Return [x, y] of the center of cell containing provided text 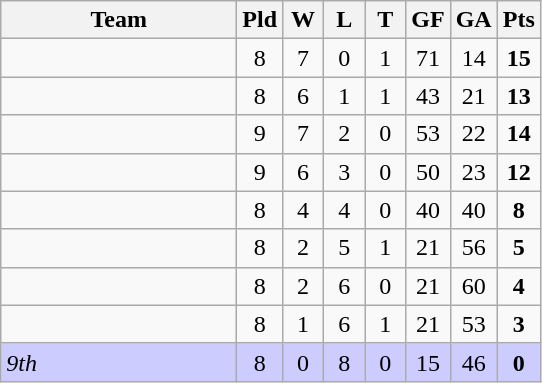
12 [518, 172]
GF [428, 20]
13 [518, 96]
56 [474, 248]
W [304, 20]
9th [119, 362]
T [386, 20]
43 [428, 96]
Pld [260, 20]
71 [428, 58]
L [344, 20]
22 [474, 134]
GA [474, 20]
Team [119, 20]
50 [428, 172]
23 [474, 172]
60 [474, 286]
46 [474, 362]
Pts [518, 20]
